Return the [X, Y] coordinate for the center point of the cell that contains the specified text.  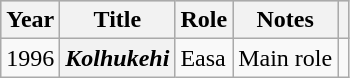
Year [30, 20]
Title [118, 20]
Kolhukehi [118, 58]
1996 [30, 58]
Main role [286, 58]
Easa [204, 58]
Role [204, 20]
Notes [286, 20]
